From the cell containing the given text, extract its center point as (x, y) coordinate. 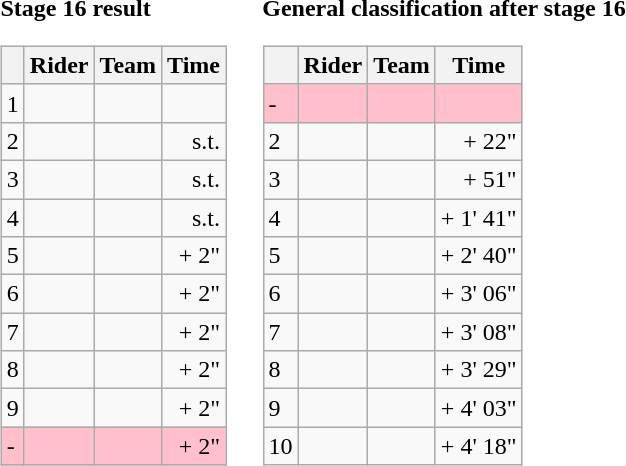
+ 1' 41" (478, 217)
+ 3' 08" (478, 332)
+ 22" (478, 141)
+ 4' 18" (478, 446)
+ 3' 06" (478, 294)
+ 4' 03" (478, 408)
+ 2' 40" (478, 256)
+ 3' 29" (478, 370)
1 (12, 103)
+ 51" (478, 179)
10 (280, 446)
